Locate the cell with the specified text and output its (X, Y) center coordinate. 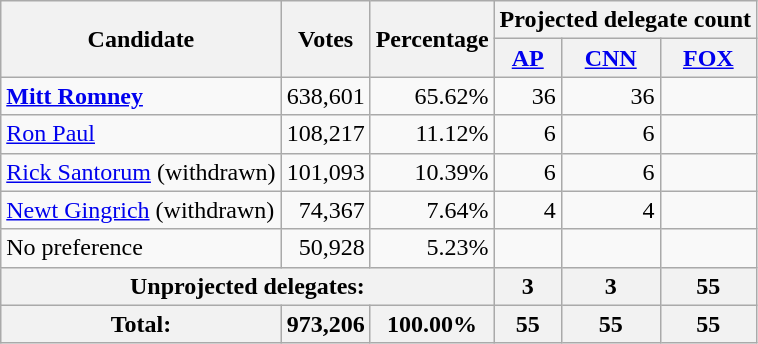
11.12% (432, 134)
No preference (141, 248)
7.64% (432, 210)
50,928 (326, 248)
108,217 (326, 134)
FOX (708, 58)
638,601 (326, 96)
AP (528, 58)
Mitt Romney (141, 96)
5.23% (432, 248)
Votes (326, 39)
10.39% (432, 172)
Rick Santorum (withdrawn) (141, 172)
Total: (141, 324)
101,093 (326, 172)
74,367 (326, 210)
Newt Gingrich (withdrawn) (141, 210)
100.00% (432, 324)
Projected delegate count (626, 20)
Percentage (432, 39)
973,206 (326, 324)
Unprojected delegates: (248, 286)
Ron Paul (141, 134)
Candidate (141, 39)
65.62% (432, 96)
CNN (610, 58)
